Find where the given text appears and provide that cell's center as [x, y] coordinate. 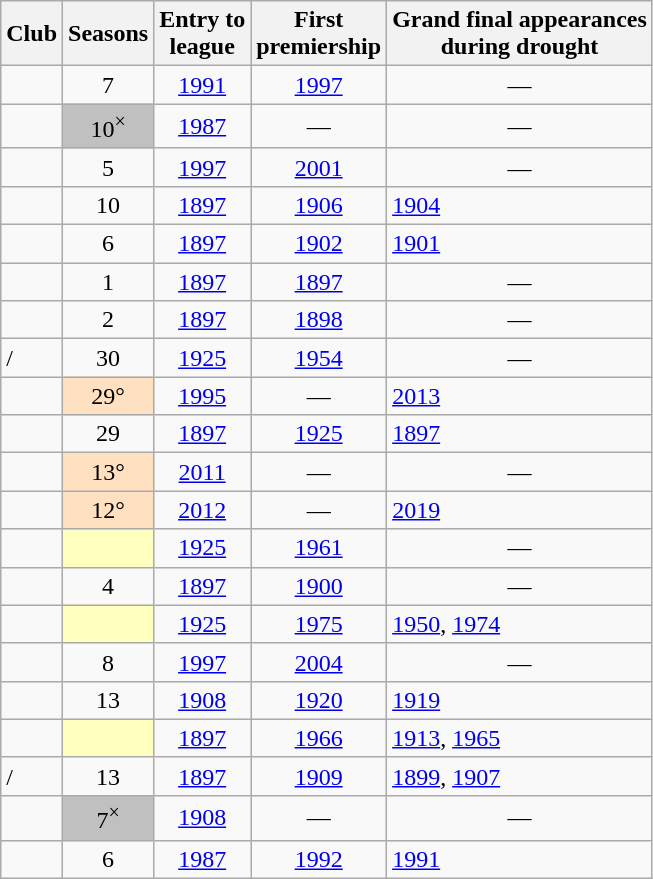
1900 [319, 586]
1919 [520, 700]
10 [108, 205]
12° [108, 510]
2004 [319, 662]
4 [108, 586]
1954 [319, 358]
1909 [319, 776]
1913, 1965 [520, 738]
Grand final appearancesduring drought [520, 34]
Firstpremiership [319, 34]
Entry toleague [202, 34]
29° [108, 396]
Club [32, 34]
1992 [319, 859]
2012 [202, 510]
29 [108, 434]
1975 [319, 624]
13° [108, 472]
1 [108, 282]
1902 [319, 244]
5 [108, 167]
1898 [319, 320]
1966 [319, 738]
7 [108, 85]
8 [108, 662]
2 [108, 320]
1995 [202, 396]
7× [108, 818]
1901 [520, 244]
2013 [520, 396]
2019 [520, 510]
10× [108, 126]
1920 [319, 700]
1950, 1974 [520, 624]
1899, 1907 [520, 776]
Seasons [108, 34]
1906 [319, 205]
1961 [319, 548]
2011 [202, 472]
2001 [319, 167]
30 [108, 358]
1904 [520, 205]
